Locate the cell with the specified text and output its (X, Y) center coordinate. 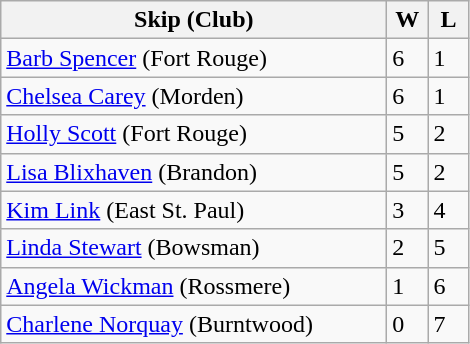
Linda Stewart (Bowsman) (194, 248)
Lisa Blixhaven (Brandon) (194, 172)
Angela Wickman (Rossmere) (194, 286)
Holly Scott (Fort Rouge) (194, 134)
7 (448, 324)
Charlene Norquay (Burntwood) (194, 324)
3 (408, 210)
Barb Spencer (Fort Rouge) (194, 58)
0 (408, 324)
4 (448, 210)
Skip (Club) (194, 20)
Kim Link (East St. Paul) (194, 210)
W (408, 20)
Chelsea Carey (Morden) (194, 96)
L (448, 20)
